Return the (x, y) coordinate for the center point of the cell that contains the specified text.  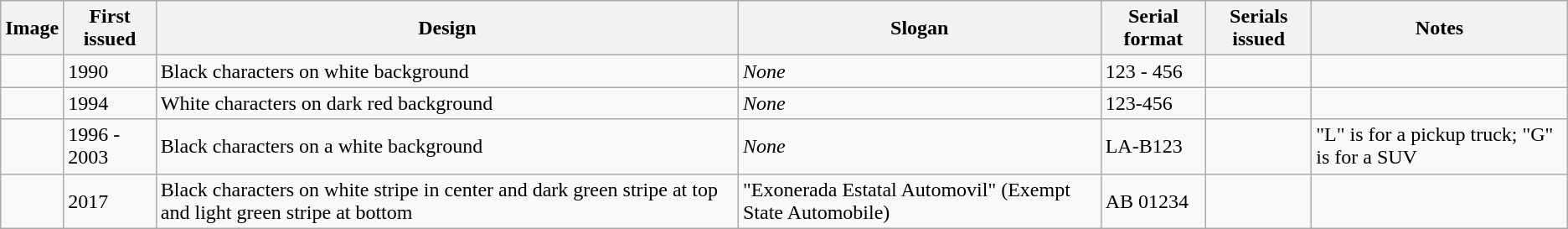
1996 - 2003 (111, 146)
First issued (111, 29)
Black characters on white stripe in center and dark green stripe at top and light green stripe at bottom (447, 201)
Design (447, 29)
123 - 456 (1153, 71)
Slogan (920, 29)
Serial format (1153, 29)
"Exonerada Estatal Automovil" (Exempt State Automobile) (920, 201)
Notes (1440, 29)
White characters on dark red background (447, 103)
123-456 (1153, 103)
LA-B123 (1153, 146)
Black characters on a white background (447, 146)
"L" is for a pickup truck; "G" is for a SUV (1440, 146)
Image (32, 29)
Black characters on white background (447, 71)
1990 (111, 71)
1994 (111, 103)
2017 (111, 201)
Serials issued (1259, 29)
AB 01234 (1153, 201)
